Scan for the cell matching the given text and deliver its (X, Y) coordinate at center. 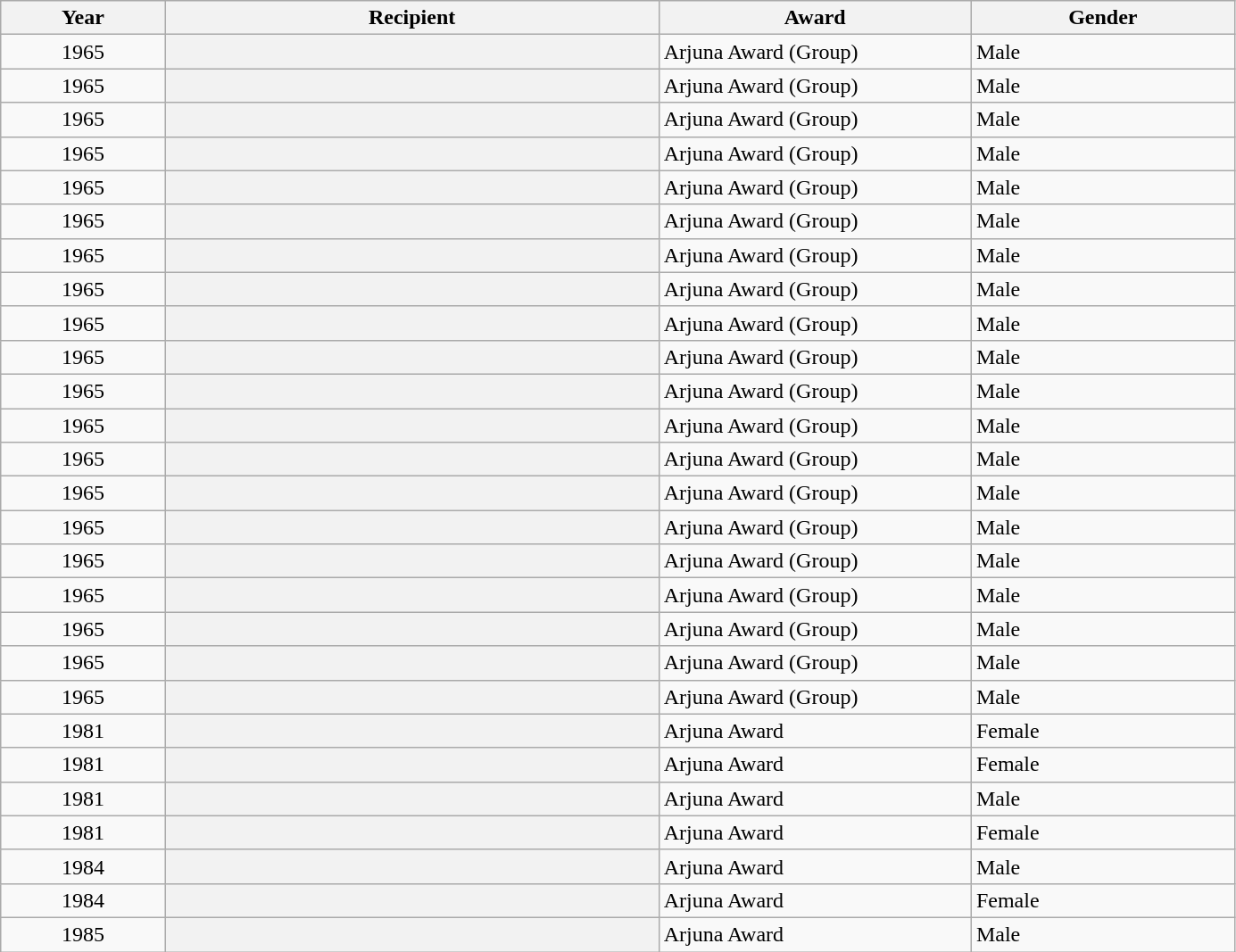
Award (815, 18)
Recipient (412, 18)
Year (83, 18)
1985 (83, 934)
Gender (1103, 18)
